Scan for the cell matching the given text and deliver its [X, Y] coordinate at center. 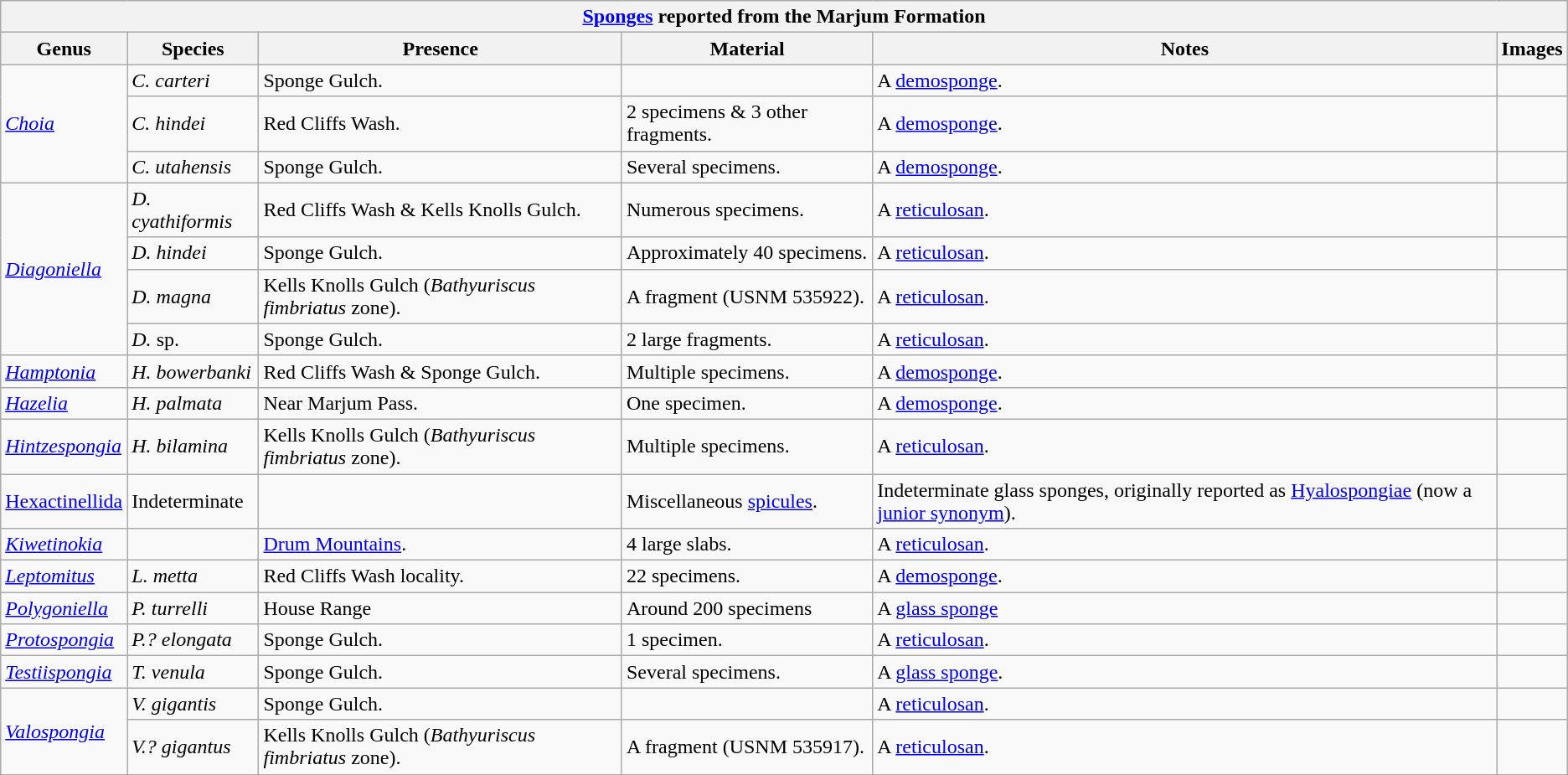
Red Cliffs Wash & Kells Knolls Gulch. [441, 209]
Presence [441, 49]
One specimen. [747, 403]
Genus [64, 49]
D. magna [193, 297]
Valospongia [64, 731]
Hexactinellida [64, 501]
Choia [64, 124]
Kiwetinokia [64, 545]
Numerous specimens. [747, 209]
Notes [1184, 49]
Protospongia [64, 640]
C. hindei [193, 124]
Near Marjum Pass. [441, 403]
Diagoniella [64, 269]
Red Cliffs Wash. [441, 124]
22 specimens. [747, 576]
H. bowerbanki [193, 371]
L. metta [193, 576]
Approximately 40 specimens. [747, 253]
H. palmata [193, 403]
D. hindei [193, 253]
Hazelia [64, 403]
Miscellaneous spicules. [747, 501]
Indeterminate glass sponges, originally reported as Hyalospongiae (now a junior synonym). [1184, 501]
V. gigantis [193, 704]
House Range [441, 608]
Hintzespongia [64, 446]
A fragment (USNM 535922). [747, 297]
A glass sponge [1184, 608]
H. bilamina [193, 446]
P. turrelli [193, 608]
Red Cliffs Wash locality. [441, 576]
Hamptonia [64, 371]
Testiispongia [64, 672]
Red Cliffs Wash & Sponge Gulch. [441, 371]
Sponges reported from the Marjum Formation [784, 17]
Drum Mountains. [441, 545]
C. utahensis [193, 167]
Around 200 specimens [747, 608]
D. sp. [193, 339]
Images [1532, 49]
Polygoniella [64, 608]
A glass sponge. [1184, 672]
T. venula [193, 672]
P.? elongata [193, 640]
V.? gigantus [193, 747]
A fragment (USNM 535917). [747, 747]
1 specimen. [747, 640]
4 large slabs. [747, 545]
2 specimens & 3 other fragments. [747, 124]
Material [747, 49]
C. carteri [193, 80]
2 large fragments. [747, 339]
Indeterminate [193, 501]
Species [193, 49]
D. cyathiformis [193, 209]
Leptomitus [64, 576]
